For the text-containing cell, return its midpoint in [X, Y] coordinate format. 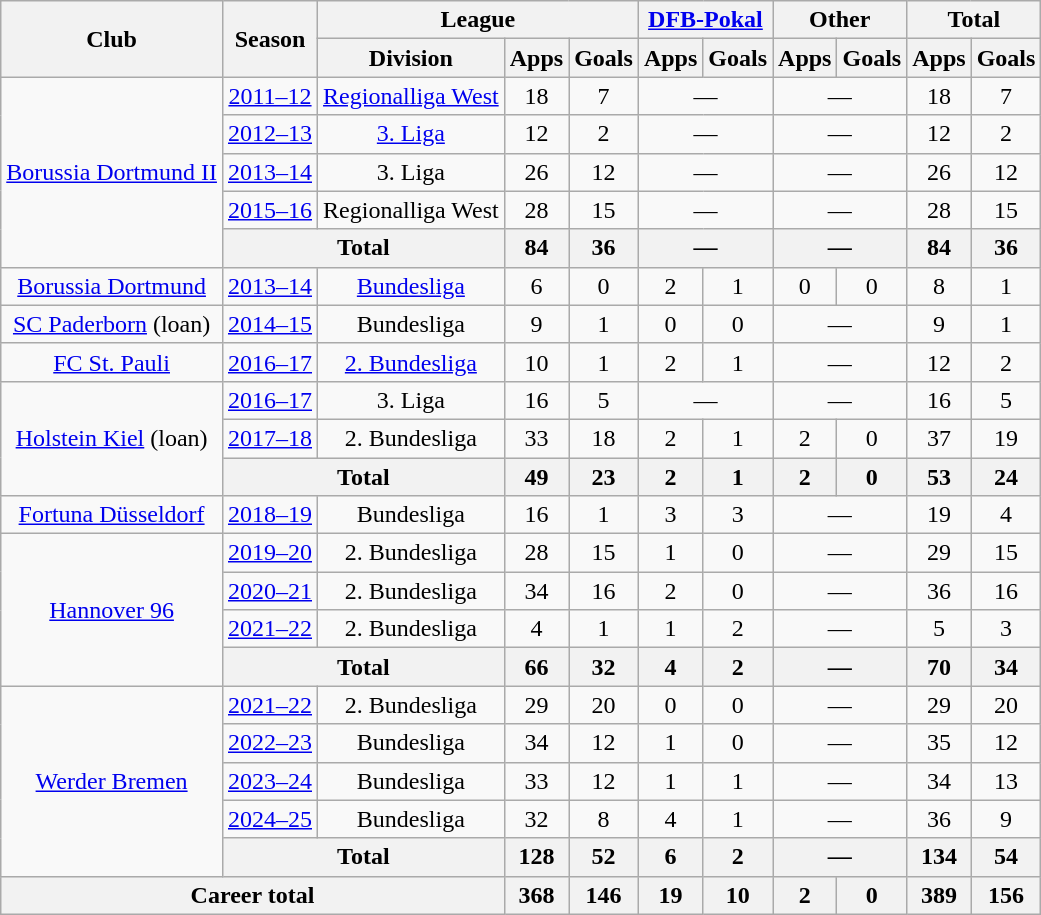
52 [604, 857]
35 [939, 743]
2020–21 [270, 591]
13 [1006, 781]
Club [112, 39]
Borussia Dortmund [112, 286]
146 [604, 895]
368 [536, 895]
2018–19 [270, 515]
Holstein Kiel (loan) [112, 438]
Werder Bremen [112, 781]
FC St. Pauli [112, 362]
DFB-Pokal [705, 20]
49 [536, 477]
2017–18 [270, 438]
Career total [252, 895]
24 [1006, 477]
Borussia Dortmund II [112, 172]
Other [840, 20]
134 [939, 857]
70 [939, 667]
389 [939, 895]
2022–23 [270, 743]
Season [270, 39]
53 [939, 477]
2014–15 [270, 324]
66 [536, 667]
Hannover 96 [112, 610]
156 [1006, 895]
23 [604, 477]
2012–13 [270, 134]
54 [1006, 857]
Fortuna Düsseldorf [112, 515]
2015–16 [270, 210]
2011–12 [270, 96]
37 [939, 438]
League [478, 20]
2019–20 [270, 553]
Division [412, 58]
SC Paderborn (loan) [112, 324]
128 [536, 857]
2024–25 [270, 819]
2023–24 [270, 781]
